Provide the (X, Y) coordinate of the cell's center where the given text is located.  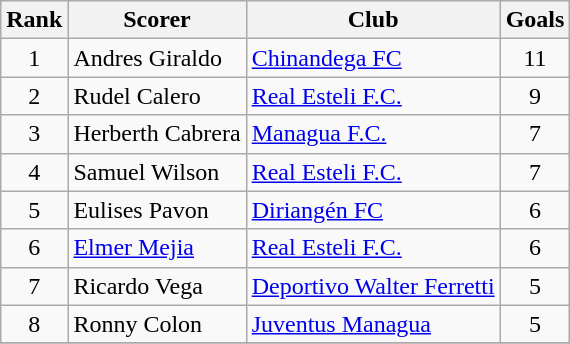
Managua F.C. (373, 134)
1 (34, 58)
Rudel Calero (157, 96)
Samuel Wilson (157, 172)
4 (34, 172)
8 (34, 324)
3 (34, 134)
Juventus Managua (373, 324)
9 (535, 96)
Eulises Pavon (157, 210)
Chinandega FC (373, 58)
Diriangén FC (373, 210)
Goals (535, 20)
Ricardo Vega (157, 286)
Elmer Mejia (157, 248)
2 (34, 96)
Rank (34, 20)
Deportivo Walter Ferretti (373, 286)
Scorer (157, 20)
11 (535, 58)
Andres Giraldo (157, 58)
Ronny Colon (157, 324)
Herberth Cabrera (157, 134)
Club (373, 20)
